Detect which cell encompasses the target text, then output its [X, Y] center coordinate. 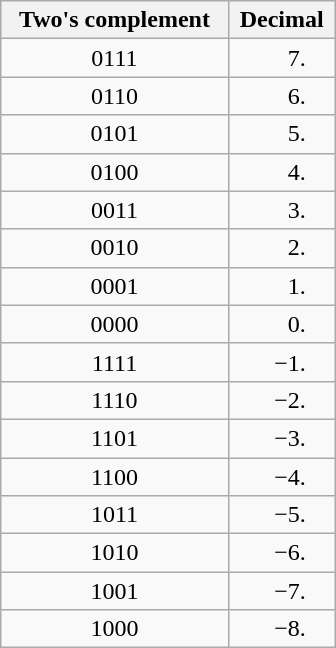
7. [282, 58]
−7. [282, 591]
1001 [114, 591]
4. [282, 172]
−6. [282, 553]
2. [282, 248]
0010 [114, 248]
1101 [114, 438]
0111 [114, 58]
6. [282, 96]
1011 [114, 515]
−3. [282, 438]
−4. [282, 477]
1. [282, 286]
−5. [282, 515]
0. [282, 324]
1111 [114, 362]
1110 [114, 400]
1010 [114, 553]
−1. [282, 362]
Decimal [282, 20]
0000 [114, 324]
−2. [282, 400]
0001 [114, 286]
1000 [114, 629]
0101 [114, 134]
0011 [114, 210]
5. [282, 134]
Two's complement [114, 20]
0100 [114, 172]
0110 [114, 96]
3. [282, 210]
1100 [114, 477]
−8. [282, 629]
